Extract the [X, Y] coordinate from the center of the cell holding the provided text.  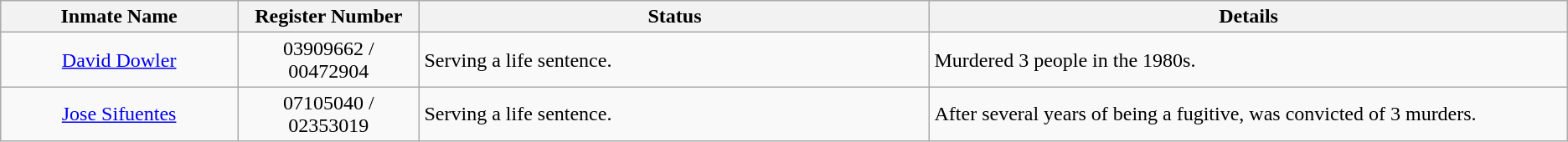
Status [675, 17]
After several years of being a fugitive, was convicted of 3 murders. [1248, 114]
Register Number [328, 17]
03909662 / 00472904 [328, 60]
Details [1248, 17]
Inmate Name [119, 17]
Jose Sifuentes [119, 114]
David Dowler [119, 60]
07105040 / 02353019 [328, 114]
Murdered 3 people in the 1980s. [1248, 60]
